Locate the cell with the specified text and output its [x, y] center coordinate. 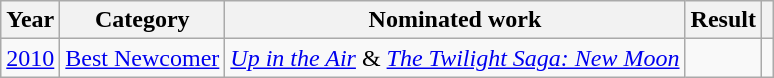
Nominated work [455, 20]
Result [723, 20]
Category [142, 20]
Up in the Air & The Twilight Saga: New Moon [455, 58]
Best Newcomer [142, 58]
2010 [30, 58]
Year [30, 20]
